Locate the cell with the specified text and output its (x, y) center coordinate. 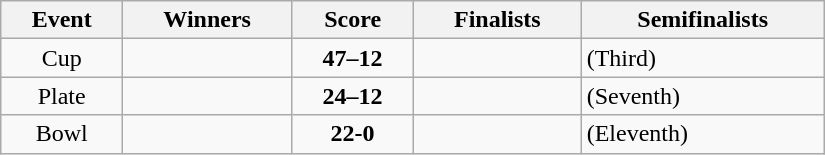
Semifinalists (702, 20)
Bowl (62, 134)
24–12 (353, 96)
Event (62, 20)
Score (353, 20)
Finalists (498, 20)
Cup (62, 58)
Winners (208, 20)
(Seventh) (702, 96)
22-0 (353, 134)
(Third) (702, 58)
(Eleventh) (702, 134)
47–12 (353, 58)
Plate (62, 96)
